Search for the cell housing the specified text and yield its (X, Y) center coordinate. 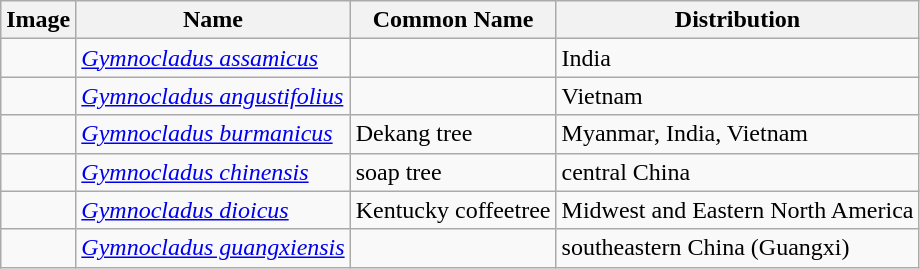
Image (38, 20)
Common Name (453, 20)
southeastern China (Guangxi) (738, 248)
Gymnocladus chinensis (213, 172)
central China (738, 172)
Myanmar, India, Vietnam (738, 134)
Name (213, 20)
Dekang tree (453, 134)
Gymnocladus dioicus (213, 210)
Gymnocladus assamicus (213, 58)
Gymnocladus burmanicus (213, 134)
Gymnocladus angustifolius (213, 96)
India (738, 58)
Distribution (738, 20)
Vietnam (738, 96)
Midwest and Eastern North America (738, 210)
Kentucky coffeetree (453, 210)
soap tree (453, 172)
Gymnocladus guangxiensis (213, 248)
